Determine the [x, y] coordinate at the center of the cell enclosing the given text.  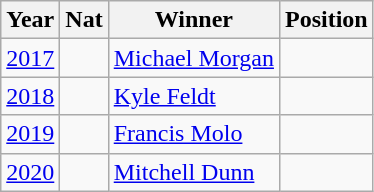
Kyle Feldt [194, 96]
Michael Morgan [194, 58]
Position [326, 20]
Mitchell Dunn [194, 172]
2019 [30, 134]
Nat [84, 20]
Francis Molo [194, 134]
Year [30, 20]
2017 [30, 58]
2020 [30, 172]
2018 [30, 96]
Winner [194, 20]
